Extract the [x, y] coordinate from the center of the cell holding the provided text.  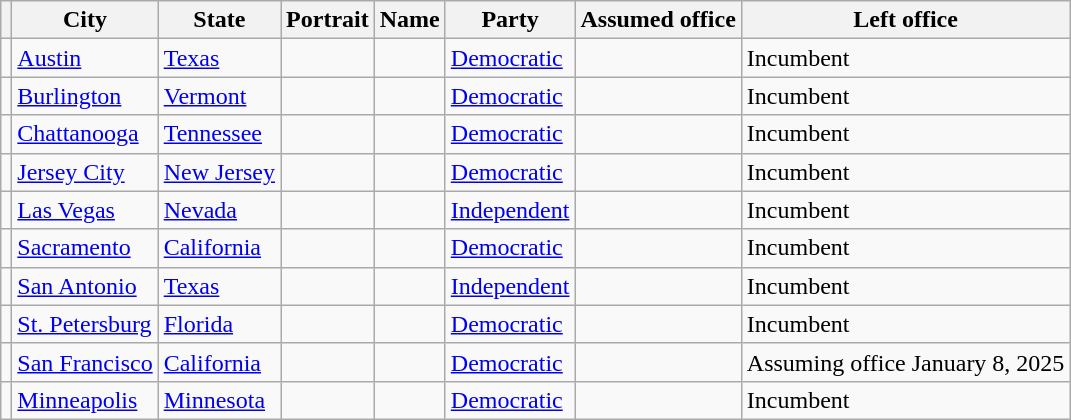
Name [410, 20]
Tennessee [219, 134]
Left office [906, 20]
Party [510, 20]
Minneapolis [85, 400]
San Francisco [85, 362]
Burlington [85, 96]
Jersey City [85, 172]
Vermont [219, 96]
State [219, 20]
Minnesota [219, 400]
Chattanooga [85, 134]
Florida [219, 324]
Assuming office January 8, 2025 [906, 362]
New Jersey [219, 172]
Portrait [328, 20]
San Antonio [85, 286]
Sacramento [85, 248]
Austin [85, 58]
Nevada [219, 210]
St. Petersburg [85, 324]
Las Vegas [85, 210]
Assumed office [658, 20]
City [85, 20]
